Determine the (x, y) coordinate at the center of the cell enclosing the given text.  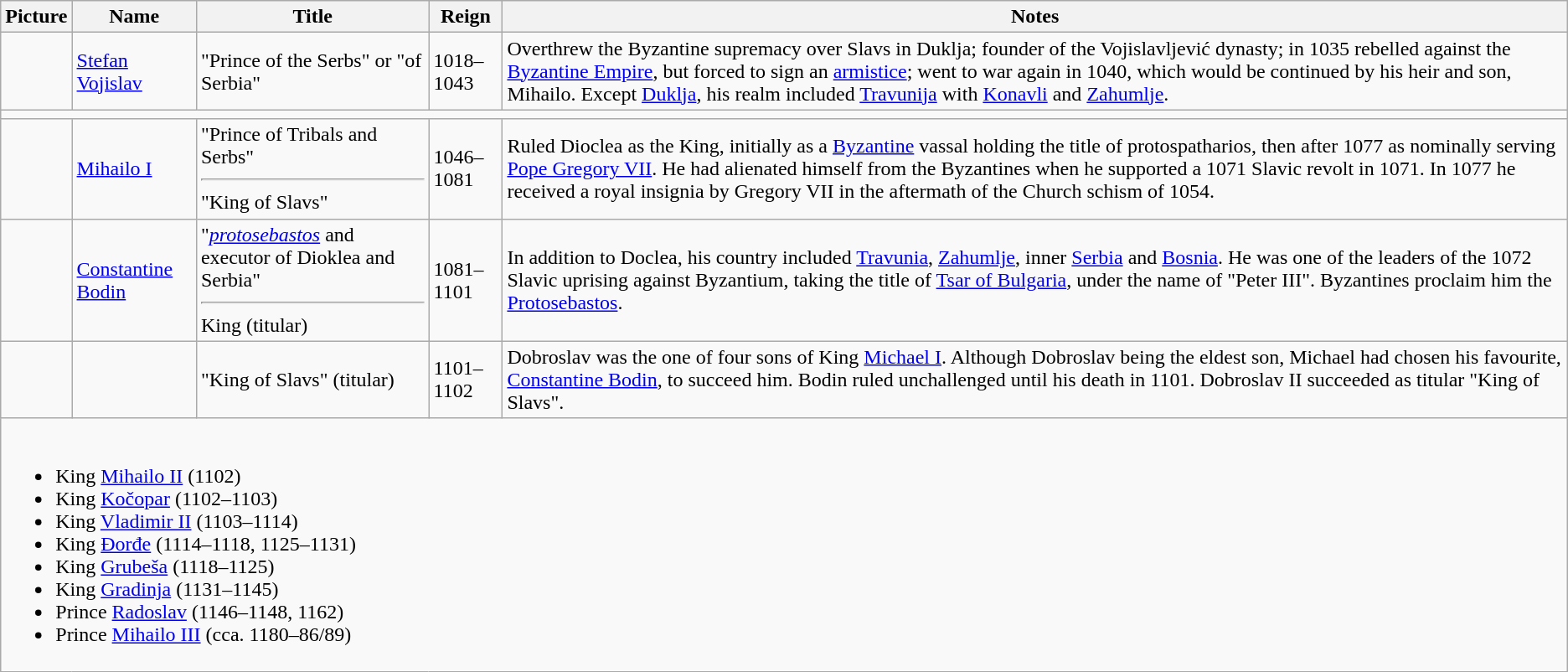
1081–1101 (466, 280)
1101–1102 (466, 380)
1018–1043 (466, 71)
Stefan Vojislav (134, 71)
"Prince of the Serbs" or "of Serbia" (312, 71)
"Prince of Tribals and Serbs""King of Slavs" (312, 169)
Name (134, 17)
"King of Slavs" (titular) (312, 380)
Title (312, 17)
Picture (37, 17)
"protosebastos and executor of Dioklea and Serbia"King (titular) (312, 280)
Reign (466, 17)
Mihailo I (134, 169)
1046–1081 (466, 169)
Notes (1035, 17)
Constantine Bodin (134, 280)
